From the cell containing the given text, extract its center point as [X, Y] coordinate. 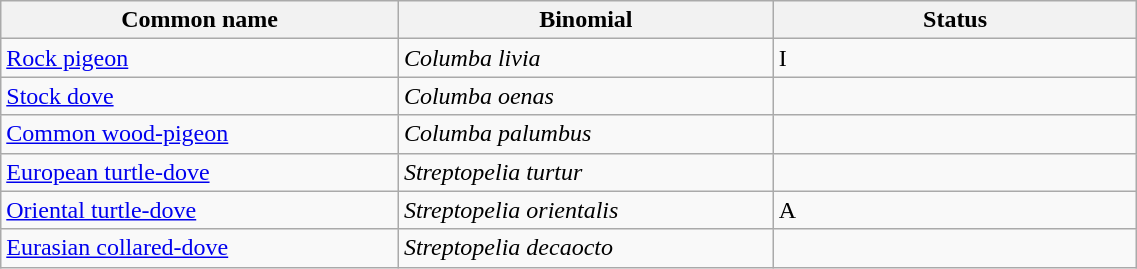
Binomial [586, 20]
Streptopelia turtur [586, 172]
Columba oenas [586, 96]
Rock pigeon [200, 58]
Columba palumbus [586, 134]
Streptopelia decaocto [586, 248]
Columba livia [586, 58]
Common wood-pigeon [200, 134]
Oriental turtle-dove [200, 210]
Common name [200, 20]
European turtle-dove [200, 172]
I [955, 58]
Streptopelia orientalis [586, 210]
Stock dove [200, 96]
Eurasian collared-dove [200, 248]
Status [955, 20]
A [955, 210]
